From the cell containing the given text, extract its center point as [x, y] coordinate. 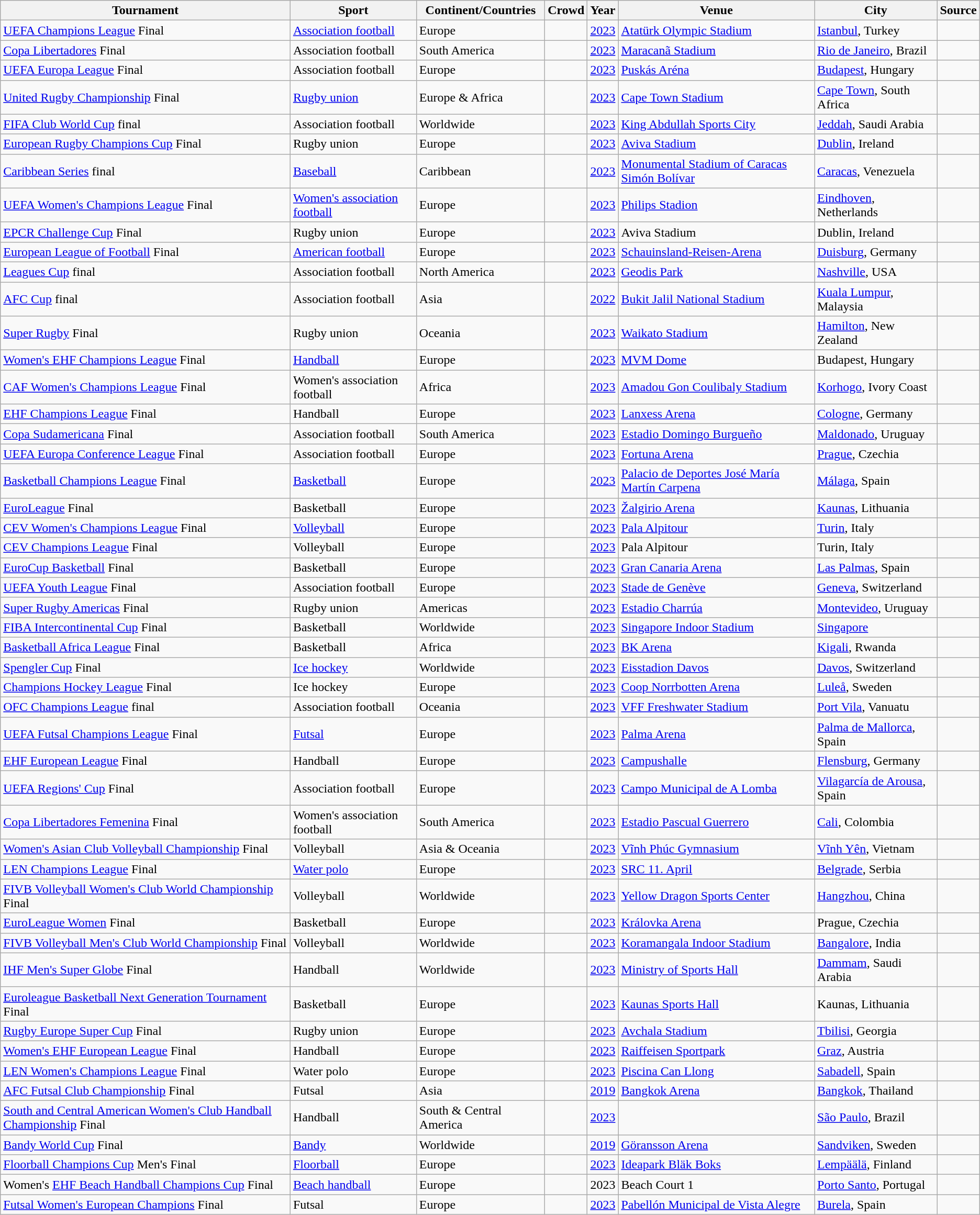
Vĩnh Phúc Gymnasium [716, 849]
Las Palmas, Spain [876, 567]
EPCR Challenge Cup Final [146, 232]
Super Rugby Americas Final [146, 607]
Fortuna Arena [716, 454]
South & Central America [481, 1118]
Korhogo, Ivory Coast [876, 387]
Bandy [353, 1145]
CEV Champions League Final [146, 548]
VFF Freshwater Stadium [716, 707]
Eindhoven, Netherlands [876, 205]
LEN Women's Champions League Final [146, 1071]
FIBA Intercontinental Cup Final [146, 627]
Sandviken, Sweden [876, 1145]
Year [603, 10]
Hangzhou, China [876, 896]
Philips Stadion [716, 205]
Istanbul, Turkey [876, 30]
Floorball Champions Cup Men's Final [146, 1165]
Palacio de Deportes José María Martín Carpena [716, 481]
Yellow Dragon Sports Center [716, 896]
2022 [603, 298]
Puskás Aréna [716, 70]
Dammam, Saudi Arabia [876, 969]
Kuala Lumpur, Malaysia [876, 298]
Rio de Janeiro, Brazil [876, 50]
Estadio Domingo Burgueño [716, 434]
Lanxess Arena [716, 414]
Bandy World Cup Final [146, 1145]
Palma de Mallorca, Spain [876, 734]
Bangkok Arena [716, 1091]
Cologne, Germany [876, 414]
AFC Futsal Club Championship Final [146, 1091]
Geneva, Switzerland [876, 587]
Maldonado, Uruguay [876, 434]
City [876, 10]
Cape Town Stadium [716, 97]
Málaga, Spain [876, 481]
Basketball Africa League Final [146, 647]
Kaunas Sports Hall [716, 1004]
FIVB Volleyball Men's Club World Championship Final [146, 943]
Geodis Park [716, 272]
Nashville, USA [876, 272]
Caribbean Series final [146, 171]
Americas [481, 607]
Leagues Cup final [146, 272]
Davos, Switzerland [876, 667]
UEFA Youth League Final [146, 587]
FIVB Volleyball Women's Club World Championship Final [146, 896]
Campo Municipal de A Lomba [716, 788]
EHF European League Final [146, 761]
Super Rugby Final [146, 333]
Ideapark Bläk Boks [716, 1165]
Singapore [876, 627]
Caracas, Venezuela [876, 171]
Venue [716, 10]
Champions Hockey League Final [146, 687]
EuroLeague Final [146, 508]
Porto Santo, Portugal [876, 1185]
UEFA Regions' Cup Final [146, 788]
Crowd [566, 10]
Monumental Stadium of Caracas Simón Bolívar [716, 171]
UEFA Europa Conference League Final [146, 454]
Sabadell, Spain [876, 1071]
EuroLeague Women Final [146, 923]
Graz, Austria [876, 1051]
Spengler Cup Final [146, 667]
Europe & Africa [481, 97]
UEFA Women's Champions League Final [146, 205]
Baseball [353, 171]
Atatürk Olympic Stadium [716, 30]
Tournament [146, 10]
FIFA Club World Cup final [146, 124]
Rugby Europe Super Cup Final [146, 1031]
Beach handball [353, 1185]
American football [353, 252]
Euroleague Basketball Next Generation Tournament Final [146, 1004]
Asia & Oceania [481, 849]
Piscina Can Llong [716, 1071]
Sport [353, 10]
UEFA Champions League Final [146, 30]
CEV Women's Champions League Final [146, 528]
Tbilisi, Georgia [876, 1031]
Port Vila, Vanuatu [876, 707]
Jeddah, Saudi Arabia [876, 124]
Copa Sudamericana Final [146, 434]
Göransson Arena [716, 1145]
Hamilton, New Zealand [876, 333]
OFC Champions League final [146, 707]
South and Central American Women's Club Handball Championship Final [146, 1118]
Estadio Pascual Guerrero [716, 822]
Flensburg, Germany [876, 761]
EuroCup Basketball Final [146, 567]
Amadou Gon Coulibaly Stadium [716, 387]
Singapore Indoor Stadium [716, 627]
Lempäälä, Finland [876, 1165]
Koramangala Indoor Stadium [716, 943]
North America [481, 272]
Women's Asian Club Volleyball Championship Final [146, 849]
Bukit Jalil National Stadium [716, 298]
Avchala Stadium [716, 1031]
Kigali, Rwanda [876, 647]
Cape Town, South Africa [876, 97]
UEFA Futsal Champions League Final [146, 734]
Women's EHF European League Final [146, 1051]
SRC 11. April [716, 869]
Basketball Champions League Final [146, 481]
Belgrade, Serbia [876, 869]
Burela, Spain [876, 1205]
European Rugby Champions Cup Final [146, 144]
Continent/Countries [481, 10]
Bangkok, Thailand [876, 1091]
Montevideo, Uruguay [876, 607]
United Rugby Championship Final [146, 97]
São Paulo, Brazil [876, 1118]
Source [958, 10]
EHF Champions League Final [146, 414]
UEFA Europa League Final [146, 70]
Estadio Charrúa [716, 607]
IHF Men's Super Globe Final [146, 969]
Coop Norrbotten Arena [716, 687]
Copa Libertadores Final [146, 50]
BK Arena [716, 647]
Raiffeisen Sportpark [716, 1051]
Bangalore, India [876, 943]
Pabellón Municipal de Vista Alegre [716, 1205]
Campushalle [716, 761]
King Abdullah Sports City [716, 124]
Copa Libertadores Femenina Final [146, 822]
CAF Women's Champions League Final [146, 387]
Cali, Colombia [876, 822]
Vilagarcía de Arousa, Spain [876, 788]
Gran Canaria Arena [716, 567]
Waikato Stadium [716, 333]
Duisburg, Germany [876, 252]
Královka Arena [716, 923]
European League of Football Final [146, 252]
Caribbean [481, 171]
AFC Cup final [146, 298]
Floorball [353, 1165]
Eisstadion Davos [716, 667]
Žalgirio Arena [716, 508]
Futsal Women's European Champions Final [146, 1205]
Stade de Genève [716, 587]
Maracanã Stadium [716, 50]
Ministry of Sports Hall [716, 969]
Women's EHF Beach Handball Champions Cup Final [146, 1185]
Vĩnh Yên, Vietnam [876, 849]
LEN Champions League Final [146, 869]
Luleå, Sweden [876, 687]
Women's EHF Champions League Final [146, 360]
Beach Court 1 [716, 1185]
MVM Dome [716, 360]
Palma Arena [716, 734]
Schauinsland-Reisen-Arena [716, 252]
